Detect which cell encompasses the target text, then output its [X, Y] center coordinate. 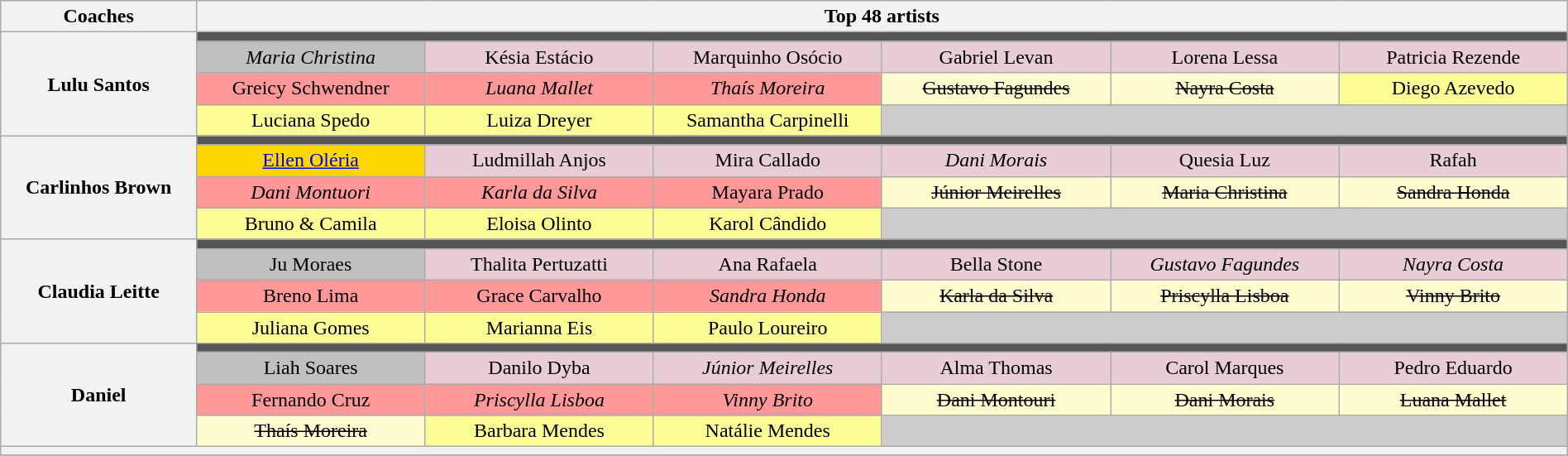
Karol Cândido [767, 223]
Lorena Lessa [1225, 57]
Juliana Gomes [311, 327]
Luciana Spedo [311, 120]
Alma Thomas [996, 368]
Gabriel Levan [996, 57]
Ana Rafaela [767, 264]
Marianna Eis [539, 327]
Fernando Cruz [311, 400]
Top 48 artists [882, 17]
Marquinho Osócio [767, 57]
Grace Carvalho [539, 295]
Eloisa Olinto [539, 223]
Mira Callado [767, 161]
Samantha Carpinelli [767, 120]
Diego Azevedo [1453, 89]
Greicy Schwendner [311, 89]
Coaches [99, 17]
Lulu Santos [99, 84]
Liah Soares [311, 368]
Carlinhos Brown [99, 187]
Luiza Dreyer [539, 120]
Danilo Dyba [539, 368]
Ju Moraes [311, 264]
Carol Marques [1225, 368]
Bruno & Camila [311, 223]
Bella Stone [996, 264]
Rafah [1453, 161]
Thalita Pertuzatti [539, 264]
Breno Lima [311, 295]
Daniel [99, 396]
Dani Montouri [996, 400]
Dani Montuori [311, 192]
Ellen Oléria [311, 161]
Quesia Luz [1225, 161]
Claudia Leitte [99, 291]
Barbara Mendes [539, 431]
Ludmillah Anjos [539, 161]
Pedro Eduardo [1453, 368]
Natálie Mendes [767, 431]
Paulo Loureiro [767, 327]
Késia Estácio [539, 57]
Patricia Rezende [1453, 57]
Mayara Prado [767, 192]
